For the text-containing cell, return its midpoint in (X, Y) coordinate format. 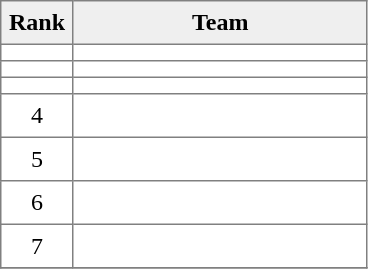
Team (220, 23)
6 (38, 203)
7 (38, 246)
Rank (38, 23)
5 (38, 159)
4 (38, 116)
